Provide the [x, y] coordinate of the cell's center where the given text is located.  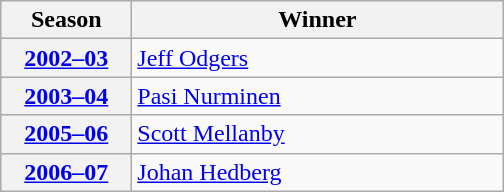
Winner [318, 20]
2003–04 [66, 96]
Season [66, 20]
2006–07 [66, 172]
Jeff Odgers [318, 58]
Johan Hedberg [318, 172]
2005–06 [66, 134]
Pasi Nurminen [318, 96]
2002–03 [66, 58]
Scott Mellanby [318, 134]
